Identify which cell holds the provided text, then report its [x, y] central coordinate. 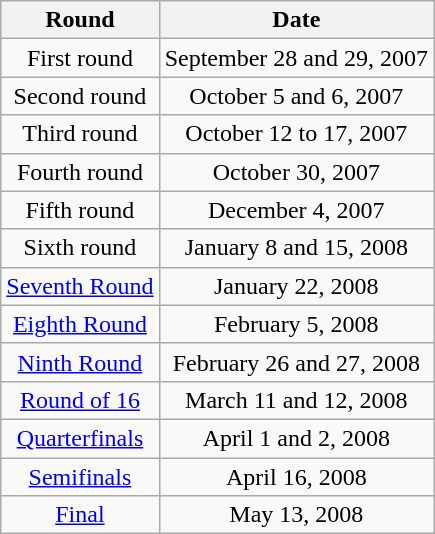
January 22, 2008 [296, 286]
Semifinals [80, 477]
Round of 16 [80, 400]
Eighth Round [80, 324]
October 30, 2007 [296, 172]
Sixth round [80, 248]
Final [80, 515]
December 4, 2007 [296, 210]
Third round [80, 134]
April 1 and 2, 2008 [296, 438]
January 8 and 15, 2008 [296, 248]
October 5 and 6, 2007 [296, 96]
September 28 and 29, 2007 [296, 58]
Seventh Round [80, 286]
February 26 and 27, 2008 [296, 362]
April 16, 2008 [296, 477]
Fifth round [80, 210]
Ninth Round [80, 362]
First round [80, 58]
Fourth round [80, 172]
February 5, 2008 [296, 324]
March 11 and 12, 2008 [296, 400]
May 13, 2008 [296, 515]
Quarterfinals [80, 438]
Round [80, 20]
Date [296, 20]
Second round [80, 96]
October 12 to 17, 2007 [296, 134]
